For the text-containing cell, return its midpoint in (X, Y) coordinate format. 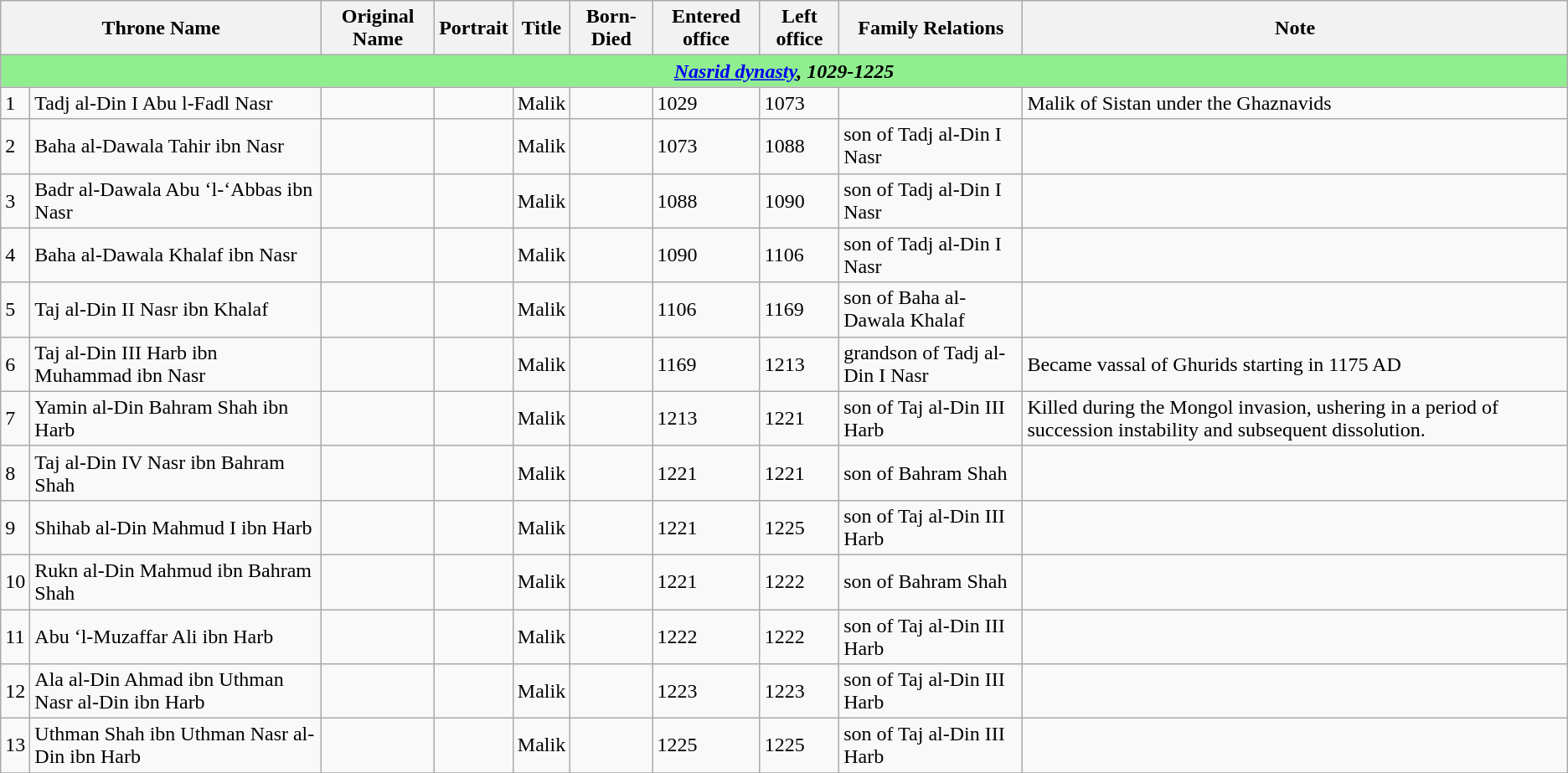
Original Name (379, 28)
9 (15, 528)
13 (15, 745)
12 (15, 692)
son of Baha al-Dawala Khalaf (931, 310)
4 (15, 255)
Became vassal of Ghurids starting in 1175 AD (1295, 363)
Abu ‘l-Muzaffar Ali ibn Harb (176, 636)
Left office (799, 28)
Rukn al-Din Mahmud ibn Bahram Shah (176, 581)
3 (15, 201)
Baha al-Dawala Tahir ibn Nasr (176, 146)
Entered office (706, 28)
grandson of Tadj al-Din I Nasr (931, 363)
Family Relations (931, 28)
5 (15, 310)
Killed during the Mongol invasion, ushering in a period of succession instability and subsequent dissolution. (1295, 419)
2 (15, 146)
Title (541, 28)
Taj al-Din II Nasr ibn Khalaf (176, 310)
6 (15, 363)
Yamin al-Din Bahram Shah ibn Harb (176, 419)
Throne Name (161, 28)
Ala al-Din Ahmad ibn Uthman Nasr al-Din ibn Harb (176, 692)
1 (15, 103)
Taj al-Din III Harb ibn Muhammad ibn Nasr (176, 363)
Baha al-Dawala Khalaf ibn Nasr (176, 255)
Badr al-Dawala Abu ‘l-‘Abbas ibn Nasr (176, 201)
Malik of Sistan under the Ghaznavids (1295, 103)
8 (15, 472)
Born-Died (611, 28)
11 (15, 636)
Uthman Shah ibn Uthman Nasr al-Din ibn Harb (176, 745)
Shihab al-Din Mahmud I ibn Harb (176, 528)
1029 (706, 103)
Tadj al-Din I Abu l-Fadl Nasr (176, 103)
Portrait (474, 28)
10 (15, 581)
Taj al-Din IV Nasr ibn Bahram Shah (176, 472)
7 (15, 419)
Nasrid dynasty, 1029-1225 (784, 71)
Note (1295, 28)
